Determine the [x, y] coordinate at the center of the cell enclosing the given text.  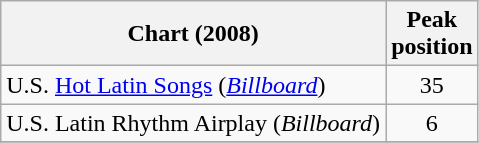
U.S. Latin Rhythm Airplay (Billboard) [194, 123]
Chart (2008) [194, 34]
6 [432, 123]
35 [432, 85]
Peakposition [432, 34]
U.S. Hot Latin Songs (Billboard) [194, 85]
